From the cell containing the given text, extract its center point as [X, Y] coordinate. 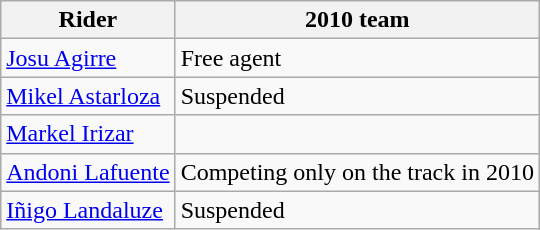
Markel Irizar [88, 134]
Competing only on the track in 2010 [357, 172]
Josu Agirre [88, 58]
Free agent [357, 58]
Rider [88, 20]
2010 team [357, 20]
Andoni Lafuente [88, 172]
Iñigo Landaluze [88, 210]
Mikel Astarloza [88, 96]
